Search for the cell housing the specified text and yield its [X, Y] center coordinate. 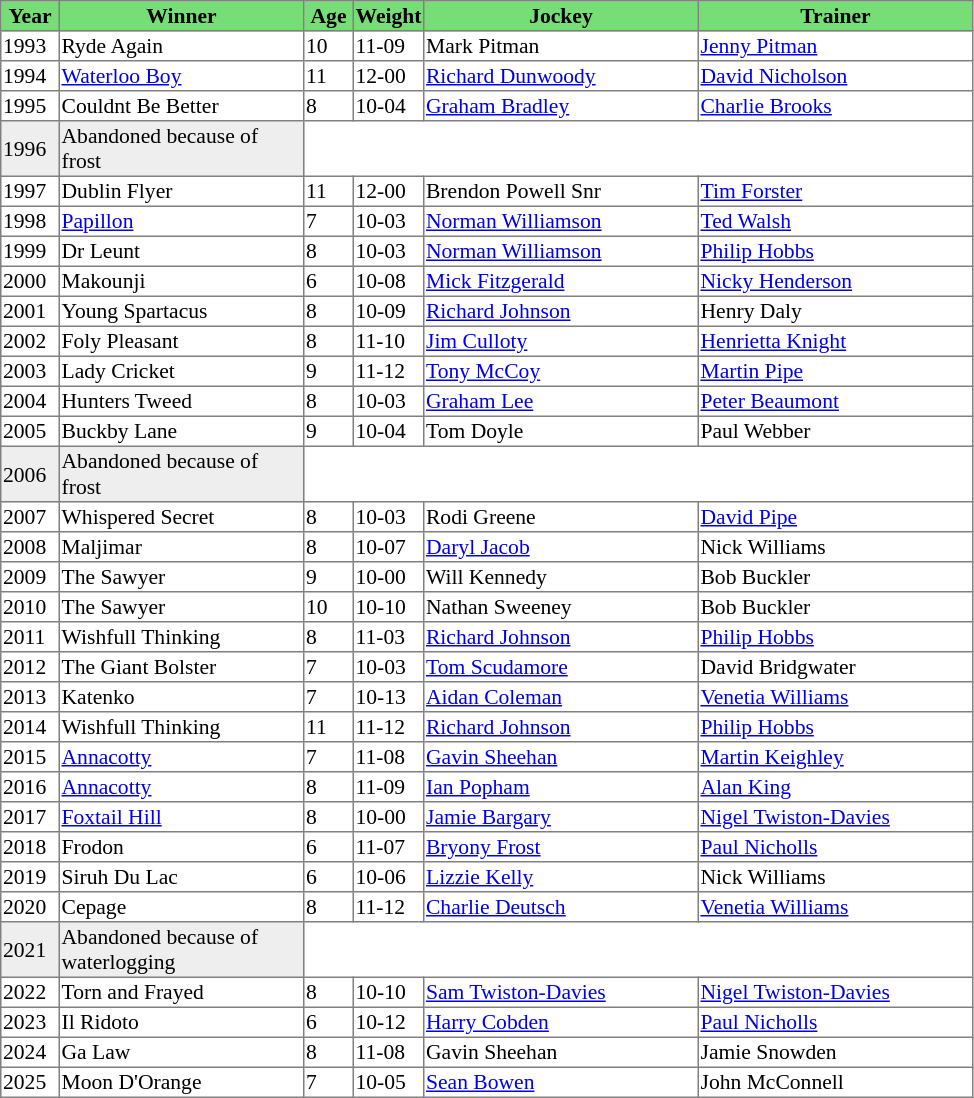
10-06 [388, 877]
Tom Scudamore [561, 667]
2001 [30, 311]
Sean Bowen [561, 1082]
Martin Pipe [835, 371]
2022 [30, 992]
1996 [30, 149]
2008 [30, 547]
10-07 [388, 547]
2003 [30, 371]
Jamie Snowden [835, 1052]
Ian Popham [561, 787]
Cepage [181, 907]
Jockey [561, 16]
2002 [30, 341]
Katenko [181, 697]
David Bridgwater [835, 667]
2010 [30, 607]
Brendon Powell Snr [561, 191]
Dublin Flyer [181, 191]
Weight [388, 16]
Lady Cricket [181, 371]
1995 [30, 106]
Martin Keighley [835, 757]
Torn and Frayed [181, 992]
Henrietta Knight [835, 341]
11-03 [388, 637]
10-12 [388, 1022]
Charlie Brooks [835, 106]
Rodi Greene [561, 517]
2014 [30, 727]
Buckby Lane [181, 431]
10-05 [388, 1082]
Daryl Jacob [561, 547]
1993 [30, 46]
Maljimar [181, 547]
Ryde Again [181, 46]
Trainer [835, 16]
2007 [30, 517]
Jamie Bargary [561, 817]
Richard Dunwoody [561, 76]
2015 [30, 757]
Jim Culloty [561, 341]
The Giant Bolster [181, 667]
1997 [30, 191]
Will Kennedy [561, 577]
2020 [30, 907]
1994 [30, 76]
1999 [30, 251]
Papillon [181, 221]
David Nicholson [835, 76]
Tom Doyle [561, 431]
Lizzie Kelly [561, 877]
Tony McCoy [561, 371]
Paul Webber [835, 431]
Alan King [835, 787]
Graham Bradley [561, 106]
Dr Leunt [181, 251]
Tim Forster [835, 191]
2017 [30, 817]
Mick Fitzgerald [561, 281]
Jenny Pitman [835, 46]
10-13 [388, 697]
11-10 [388, 341]
Siruh Du Lac [181, 877]
Winner [181, 16]
Nathan Sweeney [561, 607]
Foxtail Hill [181, 817]
Whispered Secret [181, 517]
Henry Daly [835, 311]
Waterloo Boy [181, 76]
2023 [30, 1022]
Abandoned because of waterlogging [181, 950]
2024 [30, 1052]
2016 [30, 787]
2000 [30, 281]
Il Ridoto [181, 1022]
Peter Beaumont [835, 401]
Aidan Coleman [561, 697]
1998 [30, 221]
Ga Law [181, 1052]
Makounji [181, 281]
2021 [30, 950]
Harry Cobden [561, 1022]
Foly Pleasant [181, 341]
2013 [30, 697]
10-08 [388, 281]
11-07 [388, 847]
Age [329, 16]
John McConnell [835, 1082]
Nicky Henderson [835, 281]
Couldnt Be Better [181, 106]
Hunters Tweed [181, 401]
2018 [30, 847]
2004 [30, 401]
Mark Pitman [561, 46]
Young Spartacus [181, 311]
2011 [30, 637]
David Pipe [835, 517]
2019 [30, 877]
2009 [30, 577]
Sam Twiston-Davies [561, 992]
Graham Lee [561, 401]
Bryony Frost [561, 847]
Frodon [181, 847]
Moon D'Orange [181, 1082]
2012 [30, 667]
2005 [30, 431]
Ted Walsh [835, 221]
Charlie Deutsch [561, 907]
Year [30, 16]
2006 [30, 474]
2025 [30, 1082]
10-09 [388, 311]
